From the cell containing the given text, extract its center point as (x, y) coordinate. 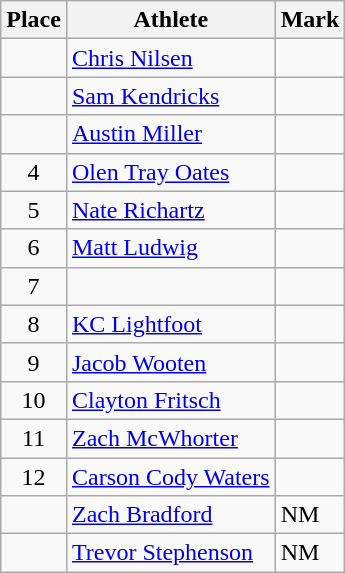
12 (34, 477)
Zach Bradford (170, 515)
7 (34, 286)
Nate Richartz (170, 210)
Chris Nilsen (170, 58)
5 (34, 210)
9 (34, 362)
6 (34, 248)
Sam Kendricks (170, 96)
8 (34, 324)
Mark (310, 20)
11 (34, 438)
KC Lightfoot (170, 324)
Matt Ludwig (170, 248)
Athlete (170, 20)
Trevor Stephenson (170, 553)
Olen Tray Oates (170, 172)
Jacob Wooten (170, 362)
Zach McWhorter (170, 438)
Austin Miller (170, 134)
4 (34, 172)
Clayton Fritsch (170, 400)
Carson Cody Waters (170, 477)
Place (34, 20)
10 (34, 400)
